Extract the (X, Y) coordinate from the center of the cell holding the provided text.  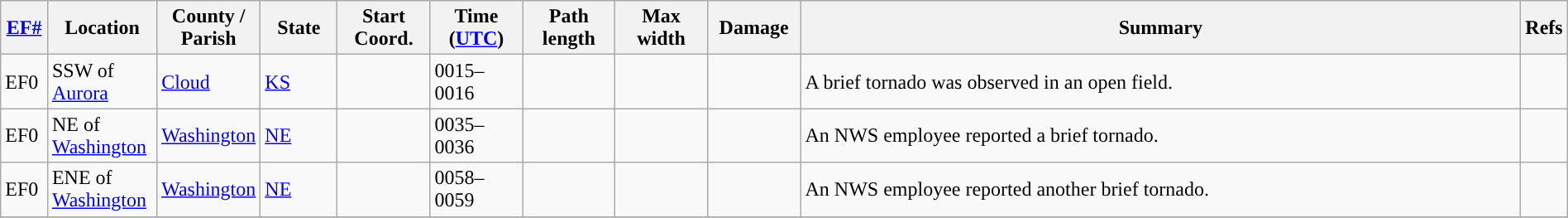
Start Coord. (384, 28)
0035–0036 (476, 136)
State (299, 28)
0058–0059 (476, 189)
County / Parish (208, 28)
An NWS employee reported a brief tornado. (1161, 136)
A brief tornado was observed in an open field. (1161, 81)
Location (102, 28)
0015–0016 (476, 81)
EF# (25, 28)
Cloud (208, 81)
An NWS employee reported another brief tornado. (1161, 189)
Max width (662, 28)
Path length (569, 28)
SSW of Aurora (102, 81)
Refs (1545, 28)
Time (UTC) (476, 28)
NE of Washington (102, 136)
ENE of Washington (102, 189)
KS (299, 81)
Summary (1161, 28)
Damage (754, 28)
